Pinpoint the cell where the given text exists, returning its (x, y) midpoint coordinate. 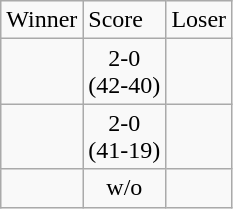
2-0 (41-19) (124, 136)
Loser (199, 20)
Score (124, 20)
w/o (124, 188)
Winner (42, 20)
2-0 (42-40) (124, 72)
